Find where the given text appears and provide that cell's center as (x, y) coordinate. 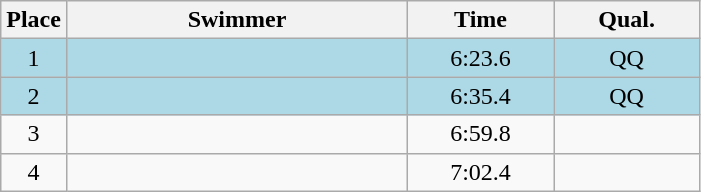
Time (481, 20)
3 (34, 134)
Qual. (627, 20)
Swimmer (236, 20)
2 (34, 96)
1 (34, 58)
4 (34, 172)
Place (34, 20)
6:59.8 (481, 134)
6:23.6 (481, 58)
7:02.4 (481, 172)
6:35.4 (481, 96)
